Output the (X, Y) coordinate of the center of the cell containing the given text.  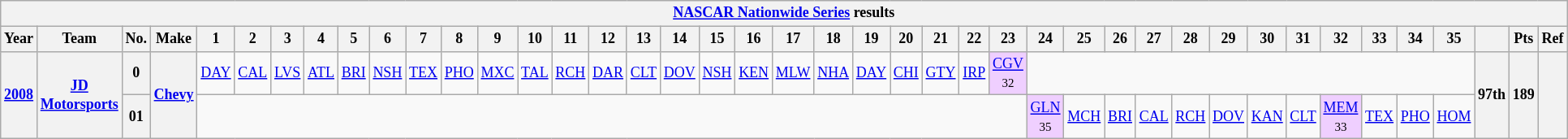
11 (571, 39)
Pts (1523, 39)
14 (679, 39)
IRP (974, 73)
21 (941, 39)
31 (1303, 39)
25 (1084, 39)
MEM33 (1341, 117)
32 (1341, 39)
16 (754, 39)
GLN35 (1045, 117)
10 (535, 39)
34 (1415, 39)
189 (1523, 94)
19 (871, 39)
2 (253, 39)
17 (792, 39)
NHA (834, 73)
CGV32 (1008, 73)
97th (1492, 94)
Team (80, 39)
24 (1045, 39)
Chevy (174, 94)
23 (1008, 39)
KAN (1267, 117)
KEN (754, 73)
MLW (792, 73)
TAL (535, 73)
CHI (906, 73)
0 (136, 73)
3 (287, 39)
30 (1267, 39)
JD Motorsports (80, 94)
Make (174, 39)
6 (388, 39)
18 (834, 39)
20 (906, 39)
26 (1120, 39)
LVS (287, 73)
35 (1454, 39)
GTY (941, 73)
No. (136, 39)
5 (354, 39)
Year (19, 39)
27 (1154, 39)
01 (136, 117)
NASCAR Nationwide Series results (784, 13)
DAR (609, 73)
MCH (1084, 117)
ATL (321, 73)
29 (1229, 39)
13 (643, 39)
15 (717, 39)
8 (459, 39)
1 (216, 39)
28 (1191, 39)
4 (321, 39)
MXC (498, 73)
22 (974, 39)
HOM (1454, 117)
Ref (1553, 39)
9 (498, 39)
2008 (19, 94)
33 (1380, 39)
7 (424, 39)
12 (609, 39)
